Identify which cell holds the provided text, then report its [X, Y] central coordinate. 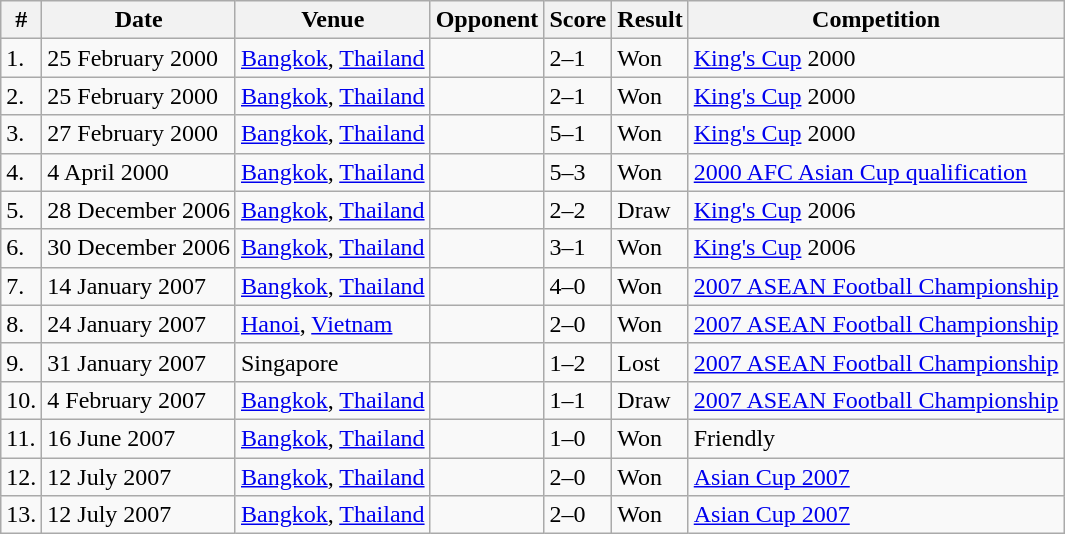
2000 AFC Asian Cup qualification [876, 172]
10. [22, 400]
30 December 2006 [139, 248]
Hanoi, Vietnam [332, 324]
# [22, 20]
5–1 [578, 134]
31 January 2007 [139, 362]
27 February 2000 [139, 134]
4 February 2007 [139, 400]
Singapore [332, 362]
5. [22, 210]
8. [22, 324]
Score [578, 20]
5–3 [578, 172]
14 January 2007 [139, 286]
Date [139, 20]
2–2 [578, 210]
Venue [332, 20]
Lost [650, 362]
6. [22, 248]
9. [22, 362]
4 April 2000 [139, 172]
1. [22, 58]
7. [22, 286]
Competition [876, 20]
24 January 2007 [139, 324]
1–1 [578, 400]
Opponent [487, 20]
1–2 [578, 362]
4–0 [578, 286]
4. [22, 172]
Friendly [876, 438]
12. [22, 477]
3. [22, 134]
2. [22, 96]
28 December 2006 [139, 210]
16 June 2007 [139, 438]
1–0 [578, 438]
13. [22, 515]
3–1 [578, 248]
Result [650, 20]
11. [22, 438]
